Determine the (x, y) coordinate at the center of the cell enclosing the given text.  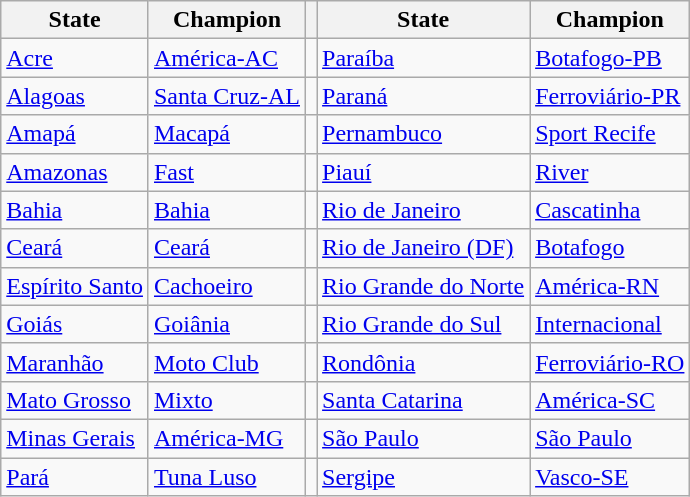
Sergipe (424, 477)
América-MG (226, 438)
Pernambuco (424, 134)
Maranhão (75, 362)
Goiás (75, 324)
América-SC (610, 400)
Sport Recife (610, 134)
América-RN (610, 286)
Santa Cruz-AL (226, 96)
Goiânia (226, 324)
Rio de Janeiro (DF) (424, 248)
Cascatinha (610, 210)
Ferroviário-PR (610, 96)
Moto Club (226, 362)
Rio Grande do Norte (424, 286)
Botafogo-PB (610, 58)
Tuna Luso (226, 477)
Cachoeiro (226, 286)
Pará (75, 477)
Minas Gerais (75, 438)
Internacional (610, 324)
Paraná (424, 96)
Ferroviário-RO (610, 362)
Rio de Janeiro (424, 210)
Amazonas (75, 172)
Amapá (75, 134)
Rondônia (424, 362)
Botafogo (610, 248)
Piauí (424, 172)
Espírito Santo (75, 286)
Santa Catarina (424, 400)
Vasco-SE (610, 477)
Rio Grande do Sul (424, 324)
Fast (226, 172)
Macapá (226, 134)
Alagoas (75, 96)
Mixto (226, 400)
River (610, 172)
Paraíba (424, 58)
América-AC (226, 58)
Acre (75, 58)
Mato Grosso (75, 400)
